From the cell containing the given text, extract its center point as (X, Y) coordinate. 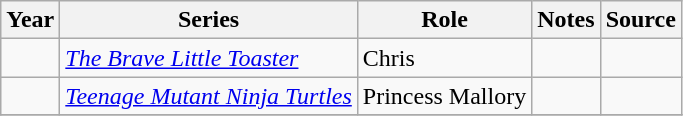
Series (209, 20)
Princess Mallory (444, 96)
Year (30, 20)
Role (444, 20)
Chris (444, 58)
Teenage Mutant Ninja Turtles (209, 96)
The Brave Little Toaster (209, 58)
Notes (566, 20)
Source (640, 20)
